Detect which cell encompasses the target text, then output its (X, Y) center coordinate. 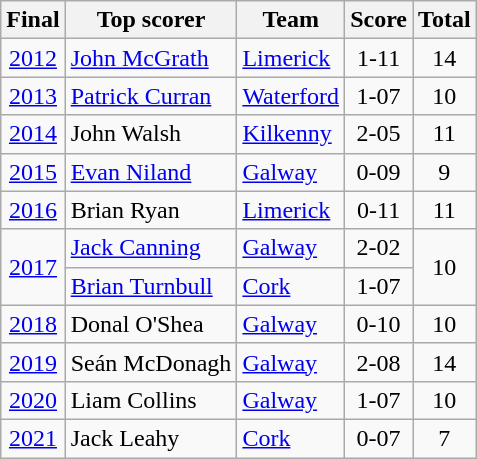
Evan Niland (151, 172)
2019 (33, 362)
0-11 (379, 210)
Donal O'Shea (151, 324)
2020 (33, 400)
Brian Turnbull (151, 286)
0-09 (379, 172)
2013 (33, 96)
2021 (33, 438)
Kilkenny (291, 134)
Patrick Curran (151, 96)
2015 (33, 172)
Score (379, 20)
Total (445, 20)
7 (445, 438)
2-02 (379, 248)
2018 (33, 324)
2012 (33, 58)
Waterford (291, 96)
Team (291, 20)
Jack Canning (151, 248)
2-05 (379, 134)
9 (445, 172)
2016 (33, 210)
Final (33, 20)
John McGrath (151, 58)
Liam Collins (151, 400)
0-10 (379, 324)
Brian Ryan (151, 210)
Seán McDonagh (151, 362)
1-11 (379, 58)
Top scorer (151, 20)
2014 (33, 134)
Jack Leahy (151, 438)
2017 (33, 267)
2-08 (379, 362)
0-07 (379, 438)
John Walsh (151, 134)
